Output the (x, y) coordinate of the center of the cell containing the given text.  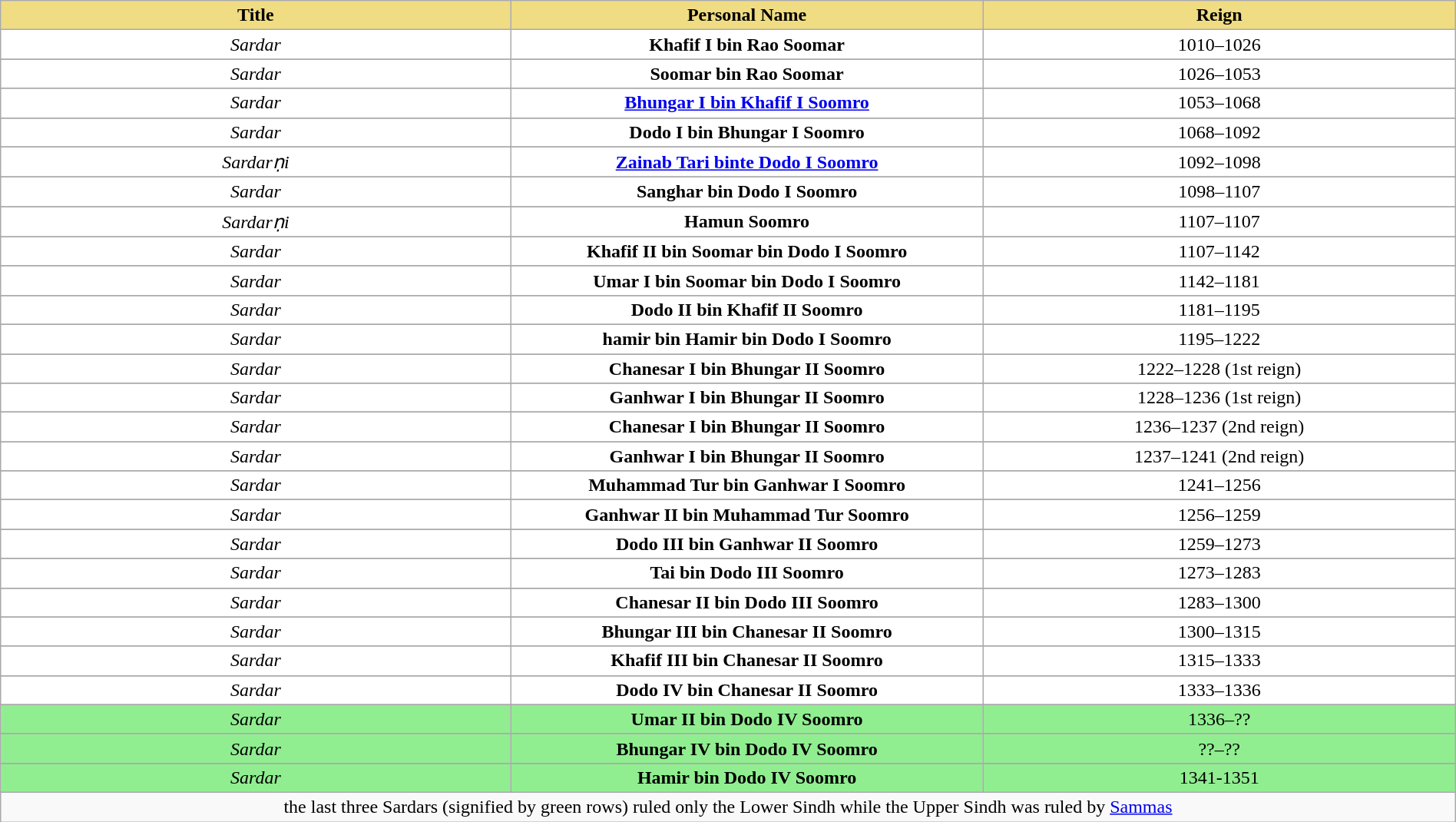
1256–1259 (1219, 515)
Dodo III bin Ganhwar II Soomro (746, 544)
Umar II bin Dodo IV Soomro (746, 719)
1107–1107 (1219, 222)
1336–?? (1219, 719)
1333–1336 (1219, 690)
Soomar bin Rao Soomar (746, 74)
Bhungar I bin Khafif I Soomro (746, 103)
1098–1107 (1219, 192)
Personal Name (746, 15)
1283–1300 (1219, 602)
1222–1228 (1st reign) (1219, 368)
Chanesar II bin Dodo III Soomro (746, 602)
Ganhwar II bin Muhammad Tur Soomro (746, 515)
the last three Sardars (signified by green rows) ruled only the Lower Sindh while the Upper Sindh was ruled by Sammas (728, 807)
Muhammad Tur bin Ganhwar I Soomro (746, 486)
Khafif II bin Soomar bin Dodo I Soomro (746, 251)
1273–1283 (1219, 573)
Dodo I bin Bhungar I Soomro (746, 132)
Dodo II bin Khafif II Soomro (746, 310)
1195–1222 (1219, 339)
Khafif III bin Chanesar II Soomro (746, 661)
1142–1181 (1219, 280)
Bhungar III bin Chanesar II Soomro (746, 631)
Khafif I bin Rao Soomar (746, 45)
1315–1333 (1219, 661)
1228–1236 (1st reign) (1219, 398)
1092–1098 (1219, 162)
Sanghar bin Dodo I Soomro (746, 192)
Hamir bin Dodo IV Soomro (746, 777)
1181–1195 (1219, 310)
Umar I bin Soomar bin Dodo I Soomro (746, 280)
1341-1351 (1219, 777)
1107–1142 (1219, 251)
1053–1068 (1219, 103)
Reign (1219, 15)
Dodo IV bin Chanesar II Soomro (746, 690)
1236–1237 (2nd reign) (1219, 427)
1300–1315 (1219, 631)
1026–1053 (1219, 74)
1068–1092 (1219, 132)
Zainab Tari binte Dodo I Soomro (746, 162)
1237–1241 (2nd reign) (1219, 456)
hamir bin Hamir bin Dodo I Soomro (746, 339)
Title (256, 15)
Hamun Soomro (746, 222)
1259–1273 (1219, 544)
Tai bin Dodo III Soomro (746, 573)
1010–1026 (1219, 45)
??–?? (1219, 748)
Bhungar IV bin Dodo IV Soomro (746, 748)
1241–1256 (1219, 486)
